Locate the cell with the specified text and output its (X, Y) center coordinate. 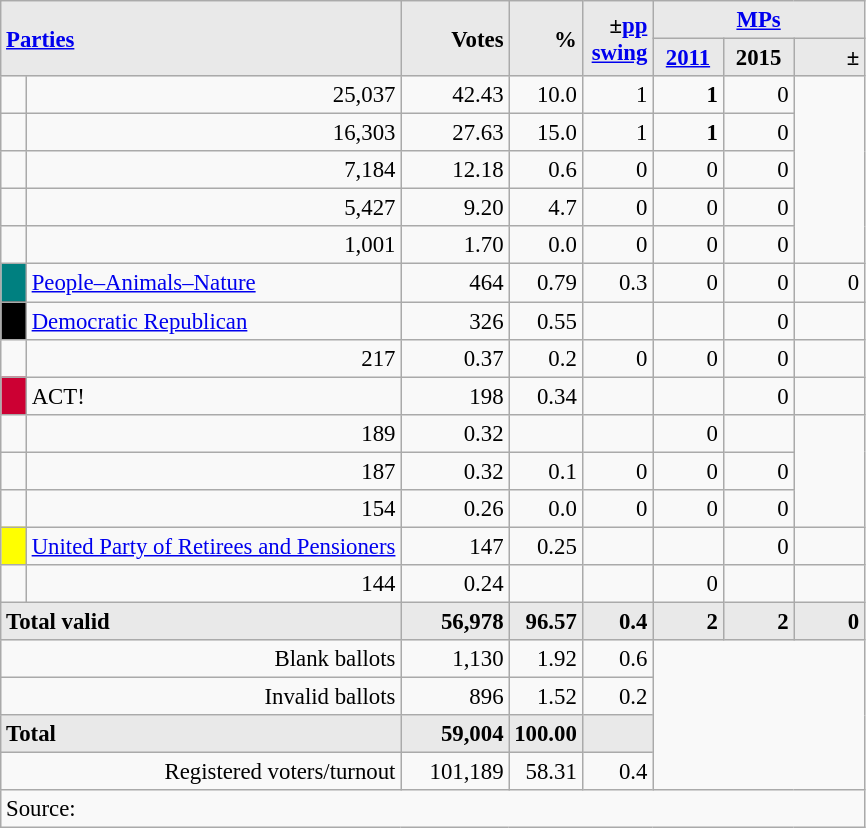
1.52 (546, 697)
United Party of Retirees and Pensioners (213, 546)
42.43 (455, 95)
16,303 (213, 133)
56,978 (455, 621)
2011 (688, 58)
Votes (455, 38)
896 (455, 697)
144 (213, 584)
25,037 (213, 95)
2015 (758, 58)
217 (213, 358)
Total (201, 734)
± (830, 58)
101,189 (455, 772)
0.79 (546, 283)
1.92 (546, 659)
MPs (759, 20)
1.70 (455, 245)
27.63 (455, 133)
0.3 (618, 283)
Total valid (201, 621)
10.0 (546, 95)
Democratic Republican (213, 321)
Parties (201, 38)
100.00 (546, 734)
187 (213, 471)
0.26 (455, 509)
0.25 (546, 546)
ACT! (213, 396)
15.0 (546, 133)
1,001 (213, 245)
0.24 (455, 584)
7,184 (213, 170)
198 (455, 396)
0.55 (546, 321)
Source: (433, 809)
±pp swing (618, 38)
58.31 (546, 772)
Invalid ballots (201, 697)
59,004 (455, 734)
96.57 (546, 621)
% (546, 38)
12.18 (455, 170)
4.7 (546, 208)
9.20 (455, 208)
0.37 (455, 358)
154 (213, 509)
Blank ballots (201, 659)
People–Animals–Nature (213, 283)
0.34 (546, 396)
326 (455, 321)
0.1 (546, 471)
464 (455, 283)
189 (213, 433)
147 (455, 546)
1,130 (455, 659)
Registered voters/turnout (201, 772)
5,427 (213, 208)
